Scan for the cell matching the given text and deliver its [x, y] coordinate at center. 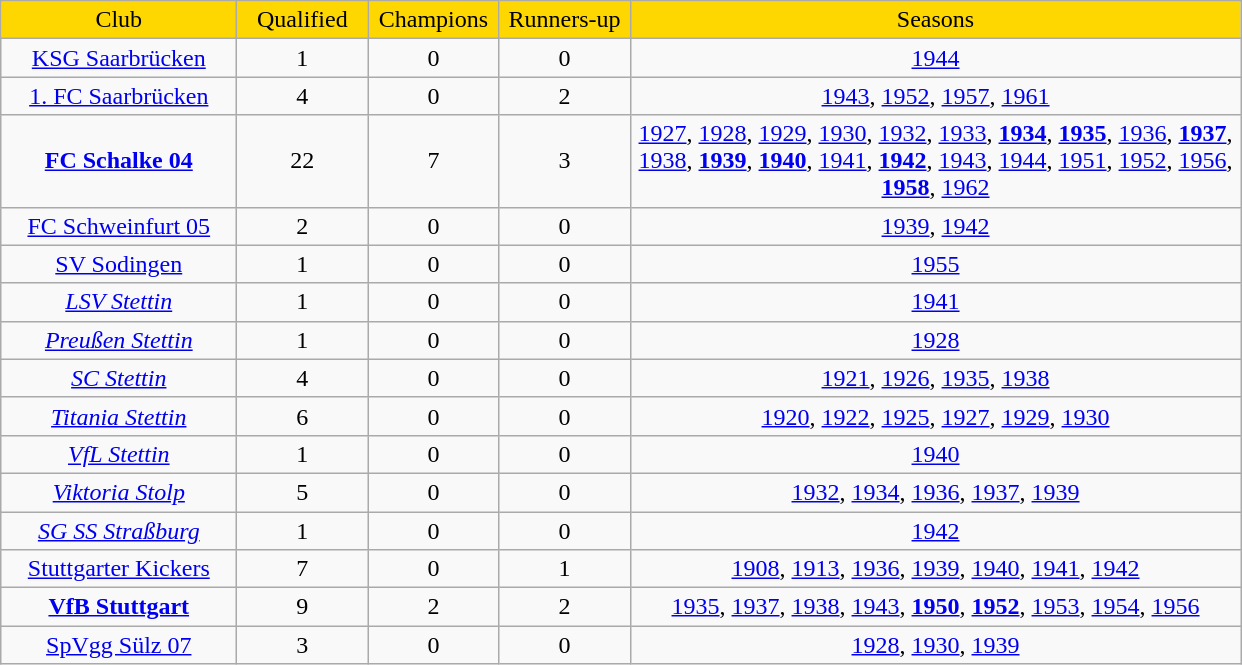
Champions [434, 20]
SG SS Straßburg [119, 531]
1. FC Saarbrücken [119, 96]
Qualified [302, 20]
SpVgg Sülz 07 [119, 645]
22 [302, 161]
Stuttgarter Kickers [119, 569]
FC Schalke 04 [119, 161]
1941 [936, 302]
Seasons [936, 20]
1940 [936, 454]
SC Stettin [119, 378]
1920, 1922, 1925, 1927, 1929, 1930 [936, 416]
Titania Stettin [119, 416]
1942 [936, 531]
1932, 1934, 1936, 1937, 1939 [936, 492]
VfB Stuttgart [119, 607]
KSG Saarbrücken [119, 58]
LSV Stettin [119, 302]
1921, 1926, 1935, 1938 [936, 378]
1928, 1930, 1939 [936, 645]
Runners-up [564, 20]
Viktoria Stolp [119, 492]
9 [302, 607]
SV Sodingen [119, 264]
6 [302, 416]
5 [302, 492]
VfL Stettin [119, 454]
1928 [936, 340]
Club [119, 20]
1955 [936, 264]
1927, 1928, 1929, 1930, 1932, 1933, 1934, 1935, 1936, 1937, 1938, 1939, 1940, 1941, 1942, 1943, 1944, 1951, 1952, 1956, 1958, 1962 [936, 161]
1908, 1913, 1936, 1939, 1940, 1941, 1942 [936, 569]
1939, 1942 [936, 226]
1935, 1937, 1938, 1943, 1950, 1952, 1953, 1954, 1956 [936, 607]
1944 [936, 58]
Preußen Stettin [119, 340]
FC Schweinfurt 05 [119, 226]
1943, 1952, 1957, 1961 [936, 96]
